Search for the cell housing the specified text and yield its [X, Y] center coordinate. 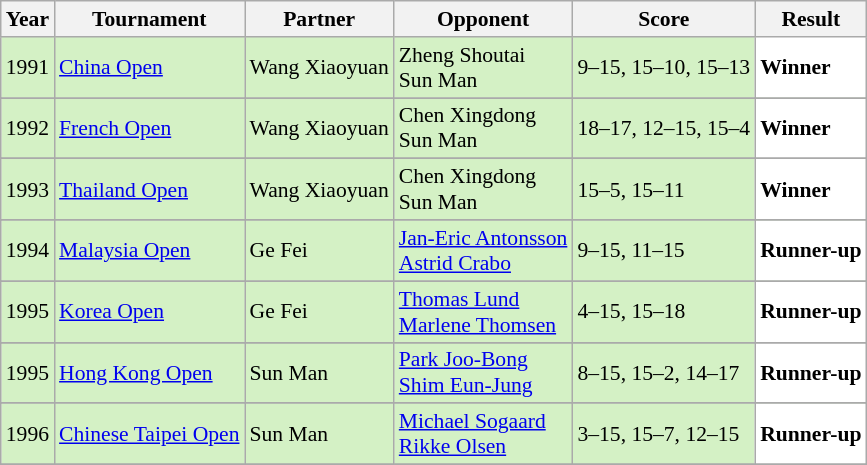
Zheng Shoutai Sun Man [484, 68]
Michael Sogaard Rikke Olsen [484, 434]
4–15, 15–18 [664, 312]
Tournament [149, 19]
Hong Kong Open [149, 372]
Park Joo-Bong Shim Eun-Jung [484, 372]
9–15, 15–10, 15–13 [664, 68]
Thomas Lund Marlene Thomsen [484, 312]
9–15, 11–15 [664, 250]
Partner [318, 19]
Korea Open [149, 312]
1991 [28, 68]
Jan-Eric Antonsson Astrid Crabo [484, 250]
1994 [28, 250]
15–5, 15–11 [664, 190]
Year [28, 19]
1992 [28, 128]
8–15, 15–2, 14–17 [664, 372]
Result [810, 19]
Score [664, 19]
1993 [28, 190]
French Open [149, 128]
18–17, 12–15, 15–4 [664, 128]
Thailand Open [149, 190]
Opponent [484, 19]
Malaysia Open [149, 250]
1996 [28, 434]
Chinese Taipei Open [149, 434]
China Open [149, 68]
3–15, 15–7, 12–15 [664, 434]
